Find where the given text appears and provide that cell's center as (x, y) coordinate. 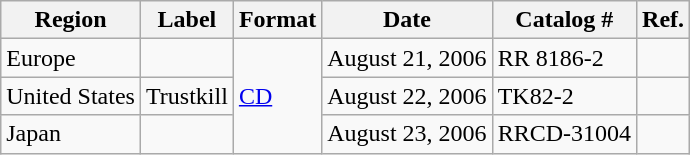
CD (277, 96)
TK82-2 (564, 96)
Catalog # (564, 20)
August 23, 2006 (407, 134)
Europe (71, 58)
RR 8186-2 (564, 58)
August 22, 2006 (407, 96)
Format (277, 20)
United States (71, 96)
Japan (71, 134)
Region (71, 20)
Label (186, 20)
Trustkill (186, 96)
August 21, 2006 (407, 58)
Date (407, 20)
Ref. (664, 20)
RRCD-31004 (564, 134)
